Search for the cell housing the specified text and yield its (x, y) center coordinate. 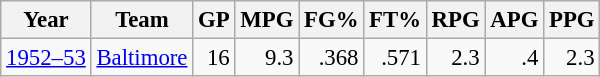
APG (514, 20)
Team (142, 20)
.571 (396, 58)
16 (214, 58)
1952–53 (46, 58)
PPG (572, 20)
GP (214, 20)
.368 (332, 58)
Year (46, 20)
.4 (514, 58)
Baltimore (142, 58)
9.3 (267, 58)
RPG (456, 20)
MPG (267, 20)
FT% (396, 20)
FG% (332, 20)
